Search for the cell housing the specified text and yield its [x, y] center coordinate. 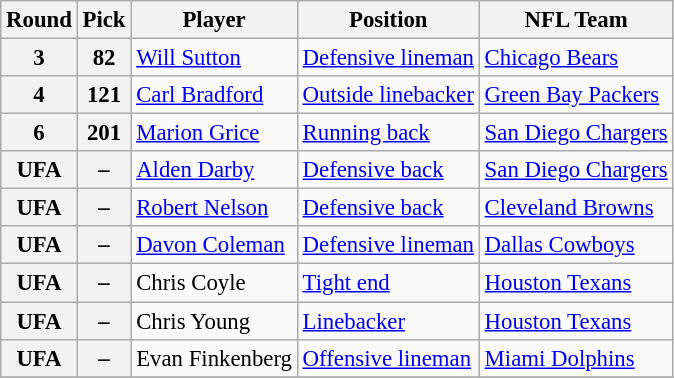
Chris Young [214, 321]
Tight end [388, 283]
Marion Grice [214, 133]
Running back [388, 133]
Player [214, 20]
Dallas Cowboys [576, 245]
Robert Nelson [214, 208]
Green Bay Packers [576, 95]
Position [388, 20]
4 [39, 95]
121 [104, 95]
Alden Darby [214, 170]
Pick [104, 20]
Cleveland Browns [576, 208]
Carl Bradford [214, 95]
Will Sutton [214, 58]
Outside linebacker [388, 95]
Miami Dolphins [576, 358]
Davon Coleman [214, 245]
NFL Team [576, 20]
Offensive lineman [388, 358]
Chicago Bears [576, 58]
Chris Coyle [214, 283]
Round [39, 20]
3 [39, 58]
82 [104, 58]
Linebacker [388, 321]
201 [104, 133]
Evan Finkenberg [214, 358]
6 [39, 133]
